Scan for the cell matching the given text and deliver its (X, Y) coordinate at center. 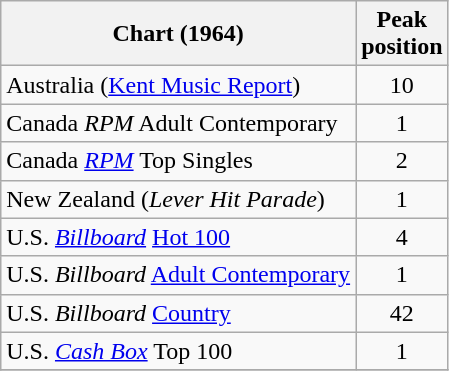
Peakposition (402, 34)
Chart (1964) (178, 34)
10 (402, 85)
New Zealand (Lever Hit Parade) (178, 199)
42 (402, 313)
U.S. Billboard Country (178, 313)
Australia (Kent Music Report) (178, 85)
U.S. Billboard Hot 100 (178, 237)
U.S. Billboard Adult Contemporary (178, 275)
Canada RPM Top Singles (178, 161)
4 (402, 237)
U.S. Cash Box Top 100 (178, 351)
2 (402, 161)
Canada RPM Adult Contemporary (178, 123)
